Extract the (x, y) coordinate from the center of the cell holding the provided text.  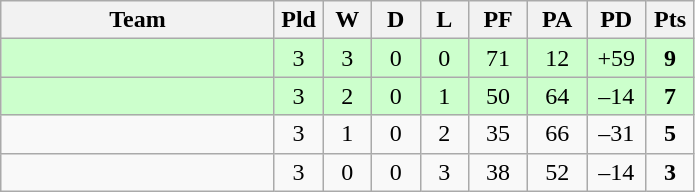
PD (616, 20)
Pts (670, 20)
52 (558, 172)
PA (558, 20)
66 (558, 134)
–31 (616, 134)
PF (498, 20)
5 (670, 134)
Team (138, 20)
7 (670, 96)
9 (670, 58)
12 (558, 58)
W (348, 20)
D (396, 20)
64 (558, 96)
38 (498, 172)
Pld (298, 20)
71 (498, 58)
L (444, 20)
35 (498, 134)
+59 (616, 58)
50 (498, 96)
